Find where the given text appears and provide that cell's center as [x, y] coordinate. 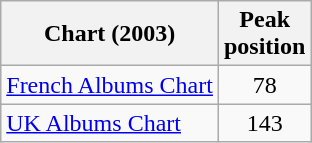
Chart (2003) [110, 34]
143 [264, 123]
UK Albums Chart [110, 123]
French Albums Chart [110, 85]
Peakposition [264, 34]
78 [264, 85]
